For the text-containing cell, return its midpoint in [x, y] coordinate format. 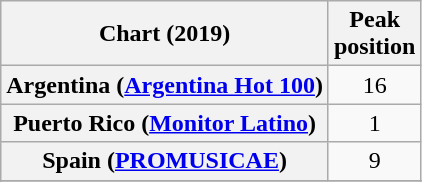
Peakposition [374, 34]
Chart (2019) [165, 34]
Spain (PROMUSICAE) [165, 161]
Puerto Rico (Monitor Latino) [165, 123]
16 [374, 85]
9 [374, 161]
1 [374, 123]
Argentina (Argentina Hot 100) [165, 85]
